Output the [X, Y] coordinate of the center of the cell containing the given text.  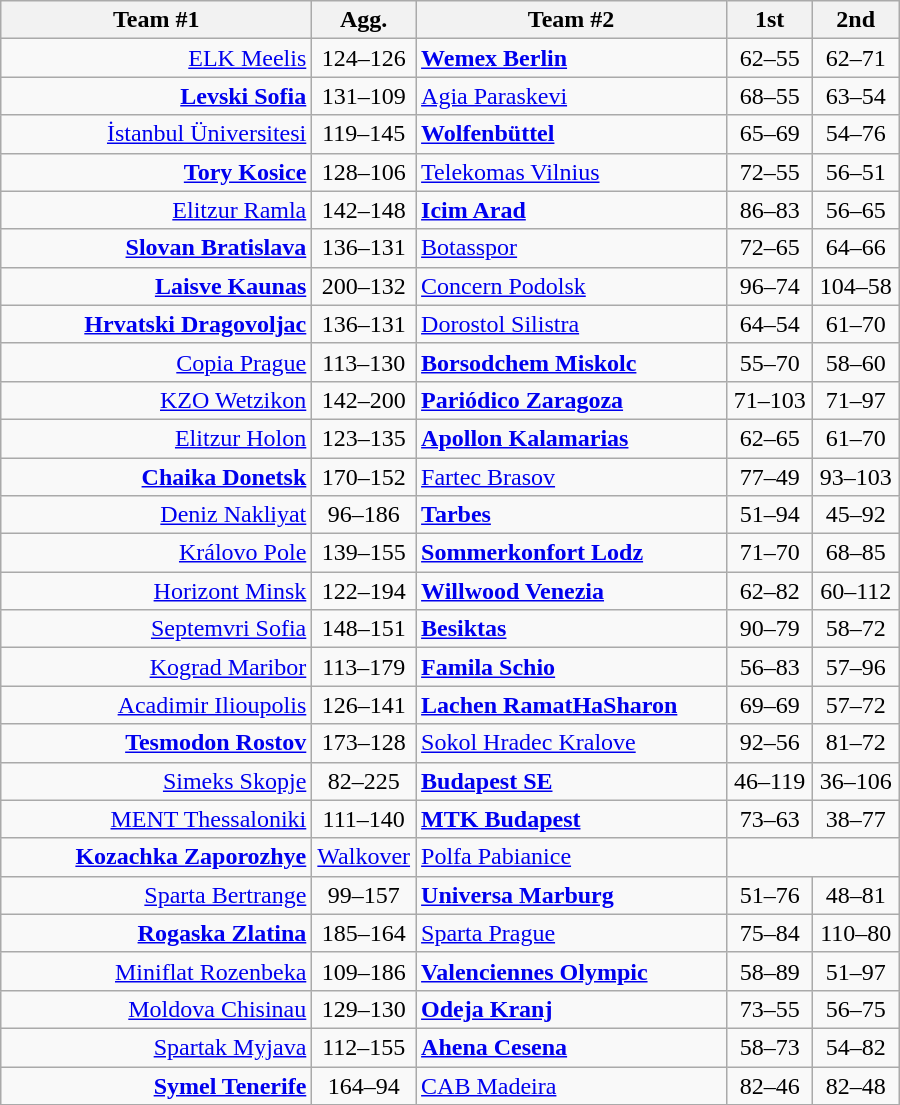
58–73 [770, 1047]
113–179 [364, 667]
Laisve Kaunas [156, 286]
58–89 [770, 971]
Team #1 [156, 20]
71–70 [770, 553]
51–97 [856, 971]
Elitzur Holon [156, 438]
93–103 [856, 477]
142–148 [364, 210]
92–56 [770, 743]
56–75 [856, 1009]
64–54 [770, 324]
36–106 [856, 781]
200–132 [364, 286]
128–106 [364, 172]
48–81 [856, 895]
Besiktas [572, 629]
Walkover [364, 857]
46–119 [770, 781]
62–55 [770, 58]
164–94 [364, 1085]
82–225 [364, 781]
Copia Prague [156, 362]
Dorostol Silistra [572, 324]
Septemvri Sofia [156, 629]
Tory Kosice [156, 172]
148–151 [364, 629]
72–65 [770, 248]
Lachen RamatHaSharon [572, 705]
Borsodchem Miskolc [572, 362]
62–71 [856, 58]
45–92 [856, 515]
CAB Madeira [572, 1085]
Valenciennes Olympic [572, 971]
KZO Wetzikon [156, 400]
82–48 [856, 1085]
56–65 [856, 210]
73–55 [770, 1009]
126–141 [364, 705]
Fartec Brasov [572, 477]
Tarbes [572, 515]
73–63 [770, 819]
86–83 [770, 210]
Spartak Myjava [156, 1047]
54–82 [856, 1047]
104–58 [856, 286]
96–74 [770, 286]
Elitzur Ramla [156, 210]
1st [770, 20]
96–186 [364, 515]
71–103 [770, 400]
68–85 [856, 553]
Pariódico Zaragoza [572, 400]
Tesmodon Rostov [156, 743]
Sparta Prague [572, 933]
63–54 [856, 96]
Budapest SE [572, 781]
Hrvatski Dragovoljac [156, 324]
Rogaska Zlatina [156, 933]
MENT Thessaloniki [156, 819]
Slovan Bratislava [156, 248]
185–164 [364, 933]
Apollon Kalamarias [572, 438]
71–97 [856, 400]
72–55 [770, 172]
57–96 [856, 667]
MTK Budapest [572, 819]
129–130 [364, 1009]
81–72 [856, 743]
56–83 [770, 667]
Telekomas Vilnius [572, 172]
Chaika Donetsk [156, 477]
90–79 [770, 629]
139–155 [364, 553]
131–109 [364, 96]
65–69 [770, 134]
75–84 [770, 933]
124–126 [364, 58]
Sommerkonfort Lodz [572, 553]
170–152 [364, 477]
Symel Tenerife [156, 1085]
ELK Meelis [156, 58]
55–70 [770, 362]
109–186 [364, 971]
Horizont Minsk [156, 591]
69–69 [770, 705]
123–135 [364, 438]
64–66 [856, 248]
Ahena Cesena [572, 1047]
119–145 [364, 134]
60–112 [856, 591]
122–194 [364, 591]
Acadimir Ilioupolis [156, 705]
58–60 [856, 362]
142–200 [364, 400]
113–130 [364, 362]
Concern Podolsk [572, 286]
Polfa Pabianice [572, 857]
Wemex Berlin [572, 58]
Wolfenbüttel [572, 134]
Miniflat Rozenbeka [156, 971]
Universa Marburg [572, 895]
Královo Pole [156, 553]
56–51 [856, 172]
Icim Arad [572, 210]
Botasspor [572, 248]
İstanbul Üniversitesi [156, 134]
Sokol Hradec Kralove [572, 743]
51–76 [770, 895]
110–80 [856, 933]
62–65 [770, 438]
Simeks Skopje [156, 781]
112–155 [364, 1047]
Agia Paraskevi [572, 96]
57–72 [856, 705]
68–55 [770, 96]
Agg. [364, 20]
82–46 [770, 1085]
Willwood Venezia [572, 591]
38–77 [856, 819]
58–72 [856, 629]
Famila Schio [572, 667]
Odeja Kranj [572, 1009]
Kograd Maribor [156, 667]
62–82 [770, 591]
111–140 [364, 819]
54–76 [856, 134]
2nd [856, 20]
Levski Sofia [156, 96]
51–94 [770, 515]
Sparta Bertrange [156, 895]
Team #2 [572, 20]
77–49 [770, 477]
Kozachka Zaporozhye [156, 857]
99–157 [364, 895]
173–128 [364, 743]
Deniz Nakliyat [156, 515]
Moldova Chisinau [156, 1009]
